From the cell containing the given text, extract its center point as [x, y] coordinate. 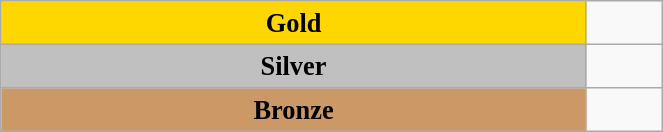
Bronze [294, 109]
Gold [294, 22]
Silver [294, 66]
